Detect which cell encompasses the target text, then output its (x, y) center coordinate. 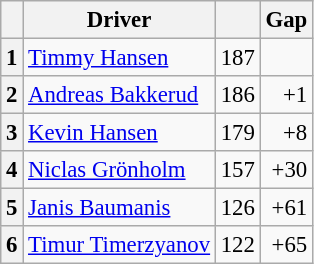
+1 (286, 95)
1 (12, 58)
Niclas Grönholm (120, 170)
Timmy Hansen (120, 58)
4 (12, 170)
126 (238, 208)
122 (238, 245)
+8 (286, 133)
2 (12, 95)
187 (238, 58)
+30 (286, 170)
179 (238, 133)
+65 (286, 245)
Janis Baumanis (120, 208)
Timur Timerzyanov (120, 245)
Andreas Bakkerud (120, 95)
+61 (286, 208)
3 (12, 133)
Driver (120, 20)
6 (12, 245)
157 (238, 170)
Gap (286, 20)
186 (238, 95)
Kevin Hansen (120, 133)
5 (12, 208)
